Search for the cell housing the specified text and yield its (x, y) center coordinate. 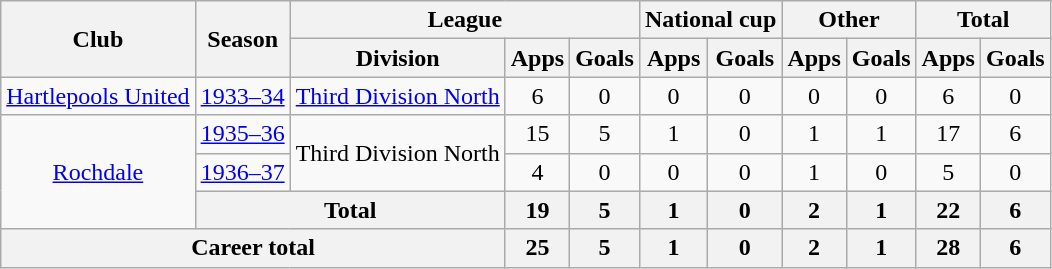
22 (948, 210)
Season (242, 39)
Rochdale (98, 172)
Hartlepools United (98, 96)
28 (948, 248)
17 (948, 134)
Career total (253, 248)
National cup (710, 20)
19 (537, 210)
15 (537, 134)
25 (537, 248)
Club (98, 39)
1933–34 (242, 96)
1935–36 (242, 134)
Other (849, 20)
League (464, 20)
4 (537, 172)
Division (398, 58)
1936–37 (242, 172)
